Provide the (x, y) coordinate of the cell's center where the given text is located.  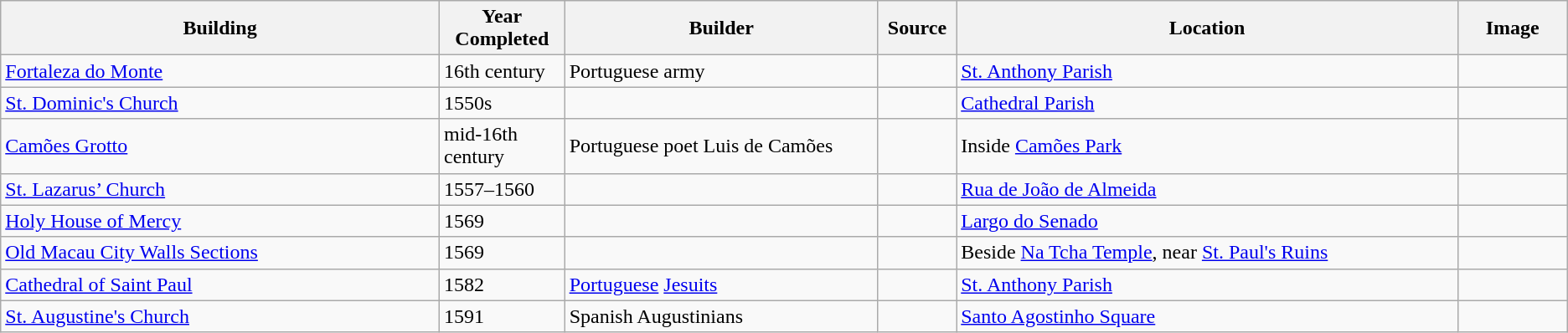
Old Macau City Walls Sections (220, 253)
Rua de João de Almeida (1208, 189)
16th century (502, 71)
St. Augustine's Church (220, 316)
St. Dominic's Church (220, 103)
Beside Na Tcha Temple, near St. Paul's Ruins (1208, 253)
Fortaleza do Monte (220, 71)
Portuguese poet Luis de Camões (721, 146)
1591 (502, 316)
Largo do Senado (1208, 221)
Builder (721, 28)
Portuguese Jesuits (721, 284)
Building (220, 28)
Source (917, 28)
Portuguese army (721, 71)
Santo Agostinho Square (1208, 316)
Spanish Augustinians (721, 316)
1582 (502, 284)
1557–1560 (502, 189)
Cathedral Parish (1208, 103)
St. Lazarus’ Church (220, 189)
1550s (502, 103)
mid-16th century (502, 146)
Image (1513, 28)
Cathedral of Saint Paul (220, 284)
Location (1208, 28)
Year Completed (502, 28)
Holy House of Mercy (220, 221)
Inside Camões Park (1208, 146)
Camões Grotto (220, 146)
